From the cell containing the given text, extract its center point as [x, y] coordinate. 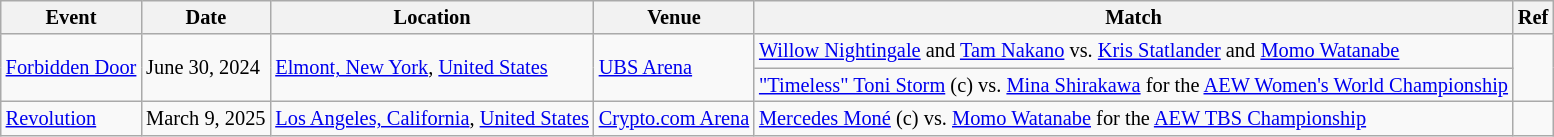
Revolution [71, 118]
Crypto.com Arena [674, 118]
Venue [674, 17]
Match [1134, 17]
Event [71, 17]
June 30, 2024 [206, 68]
Elmont, New York, United States [432, 68]
UBS Arena [674, 68]
Forbidden Door [71, 68]
Willow Nightingale and Tam Nakano vs. Kris Statlander and Momo Watanabe [1134, 51]
Date [206, 17]
March 9, 2025 [206, 118]
Mercedes Moné (c) vs. Momo Watanabe for the AEW TBS Championship [1134, 118]
"Timeless" Toni Storm (c) vs. Mina Shirakawa for the AEW Women's World Championship [1134, 85]
Location [432, 17]
Ref [1533, 17]
Los Angeles, California, United States [432, 118]
